Identify which cell holds the provided text, then report its [x, y] central coordinate. 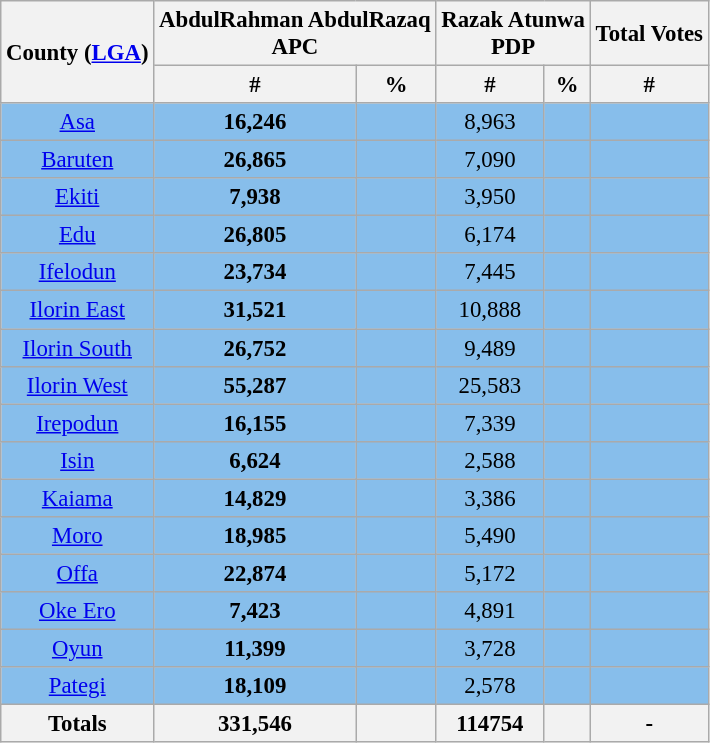
Baruten [78, 160]
11,399 [255, 648]
3,728 [490, 648]
Irepodun [78, 423]
23,734 [255, 273]
5,172 [490, 573]
331,546 [255, 724]
Ilorin West [78, 385]
26,805 [255, 235]
Kaiama [78, 498]
7,090 [490, 160]
6,624 [255, 460]
114754 [490, 724]
6,174 [490, 235]
Ekiti [78, 197]
9,489 [490, 348]
26,752 [255, 348]
AbdulRahman AbdulRazaqAPC [295, 34]
Total Votes [649, 34]
- [649, 724]
18,985 [255, 536]
Asa [78, 122]
2,578 [490, 686]
26,865 [255, 160]
31,521 [255, 310]
14,829 [255, 498]
8,963 [490, 122]
18,109 [255, 686]
County (LGA) [78, 52]
Ilorin East [78, 310]
Edu [78, 235]
16,246 [255, 122]
3,386 [490, 498]
Oyun [78, 648]
22,874 [255, 573]
10,888 [490, 310]
7,445 [490, 273]
4,891 [490, 611]
55,287 [255, 385]
7,339 [490, 423]
25,583 [490, 385]
5,490 [490, 536]
2,588 [490, 460]
Ilorin South [78, 348]
Isin [78, 460]
Totals [78, 724]
7,423 [255, 611]
Ifelodun [78, 273]
Offa [78, 573]
Pategi [78, 686]
3,950 [490, 197]
7,938 [255, 197]
16,155 [255, 423]
Oke Ero [78, 611]
Moro [78, 536]
Razak AtunwaPDP [513, 34]
